Identify which cell holds the provided text, then report its [X, Y] central coordinate. 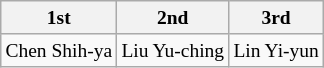
2nd [173, 18]
3rd [276, 18]
Liu Yu-ching [173, 50]
Chen Shih-ya [59, 50]
1st [59, 18]
Lin Yi-yun [276, 50]
